Detect which cell encompasses the target text, then output its (x, y) center coordinate. 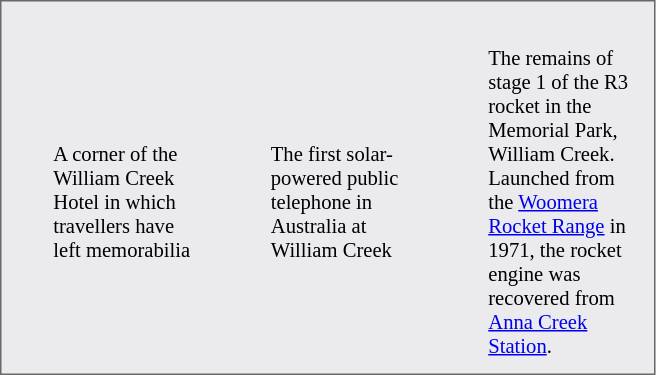
A corner of the William Creek Hotel in which travellers have left memorabilia (128, 203)
The first solar-powered public telephone in Australia at William Creek (346, 203)
